Locate the cell with the specified text and output its [x, y] center coordinate. 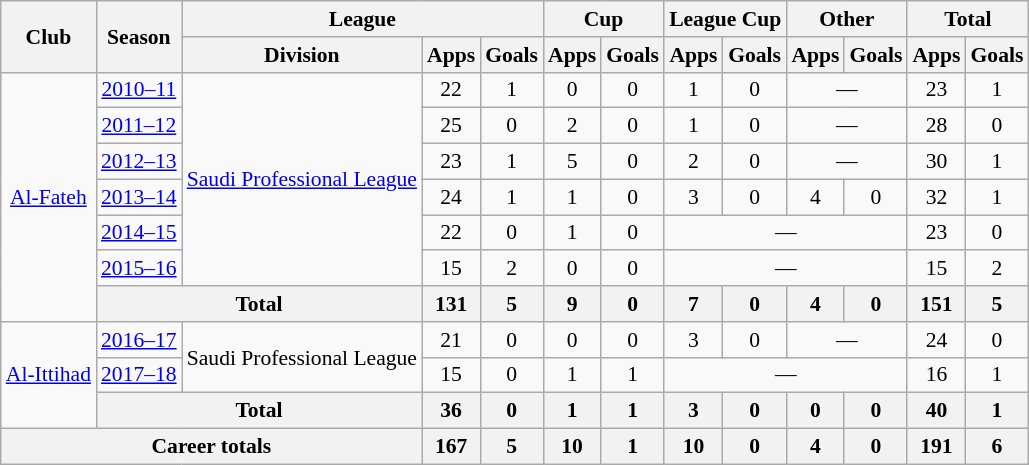
Al-Ittihad [48, 376]
2017–18 [139, 375]
2010–11 [139, 90]
Division [302, 55]
Career totals [212, 447]
Season [139, 36]
40 [936, 411]
2012–13 [139, 162]
Club [48, 36]
30 [936, 162]
7 [694, 304]
League [362, 19]
191 [936, 447]
131 [451, 304]
2011–12 [139, 126]
32 [936, 197]
2016–17 [139, 340]
2015–16 [139, 269]
2014–15 [139, 233]
League Cup [725, 19]
2013–14 [139, 197]
36 [451, 411]
6 [998, 447]
21 [451, 340]
16 [936, 375]
Other [846, 19]
28 [936, 126]
9 [572, 304]
25 [451, 126]
Cup [604, 19]
167 [451, 447]
Al-Fateh [48, 196]
151 [936, 304]
